Extract the (x, y) coordinate from the center of the cell holding the provided text.  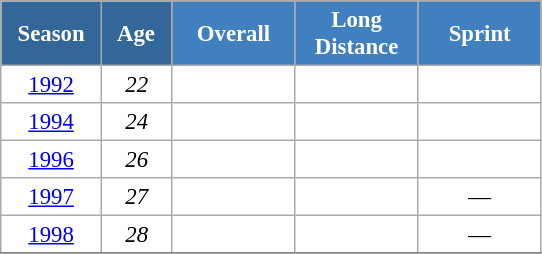
1996 (52, 160)
Season (52, 34)
26 (136, 160)
Long Distance (356, 34)
1994 (52, 122)
Overall (234, 34)
28 (136, 235)
22 (136, 85)
27 (136, 197)
Sprint (480, 34)
24 (136, 122)
Age (136, 34)
1992 (52, 85)
1997 (52, 197)
1998 (52, 235)
